Return [X, Y] of the center of cell containing provided text 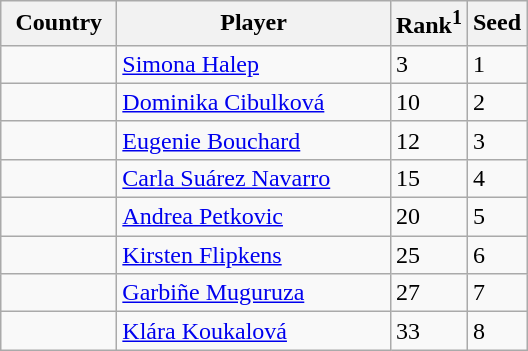
Seed [496, 24]
10 [428, 102]
Simona Halep [254, 64]
5 [496, 217]
Andrea Petkovic [254, 217]
1 [496, 64]
Eugenie Bouchard [254, 140]
Kirsten Flipkens [254, 255]
Klára Koukalová [254, 331]
20 [428, 217]
2 [496, 102]
Dominika Cibulková [254, 102]
8 [496, 331]
Player [254, 24]
Carla Suárez Navarro [254, 178]
4 [496, 178]
Rank1 [428, 24]
12 [428, 140]
7 [496, 293]
Garbiñe Muguruza [254, 293]
25 [428, 255]
15 [428, 178]
Country [59, 24]
27 [428, 293]
6 [496, 255]
33 [428, 331]
